Pinpoint the cell where the given text exists, returning its [x, y] midpoint coordinate. 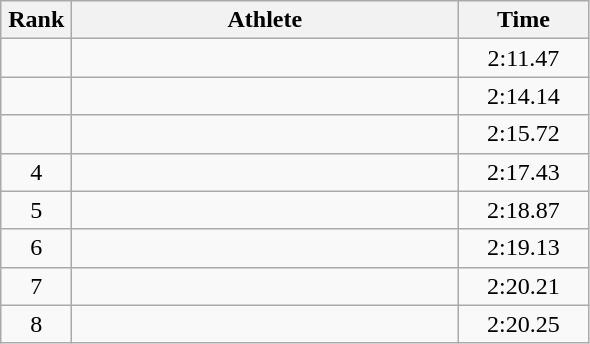
7 [36, 286]
Athlete [265, 20]
Time [524, 20]
2:14.14 [524, 96]
Rank [36, 20]
8 [36, 324]
2:20.21 [524, 286]
2:17.43 [524, 172]
2:19.13 [524, 248]
6 [36, 248]
5 [36, 210]
4 [36, 172]
2:11.47 [524, 58]
2:15.72 [524, 134]
2:18.87 [524, 210]
2:20.25 [524, 324]
